Capture the cell that displays the provided text and extract its (x, y) central coordinate. 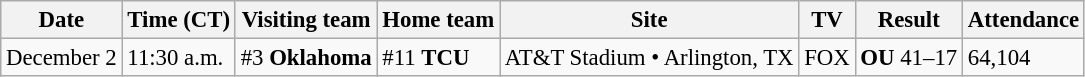
AT&T Stadium • Arlington, TX (650, 58)
11:30 a.m. (178, 58)
Attendance (1023, 20)
64,104 (1023, 58)
Visiting team (306, 20)
FOX (827, 58)
OU 41–17 (908, 58)
TV (827, 20)
Site (650, 20)
Time (CT) (178, 20)
#3 Oklahoma (306, 58)
#11 TCU (438, 58)
Date (62, 20)
Result (908, 20)
December 2 (62, 58)
Home team (438, 20)
